Detect which cell encompasses the target text, then output its [X, Y] center coordinate. 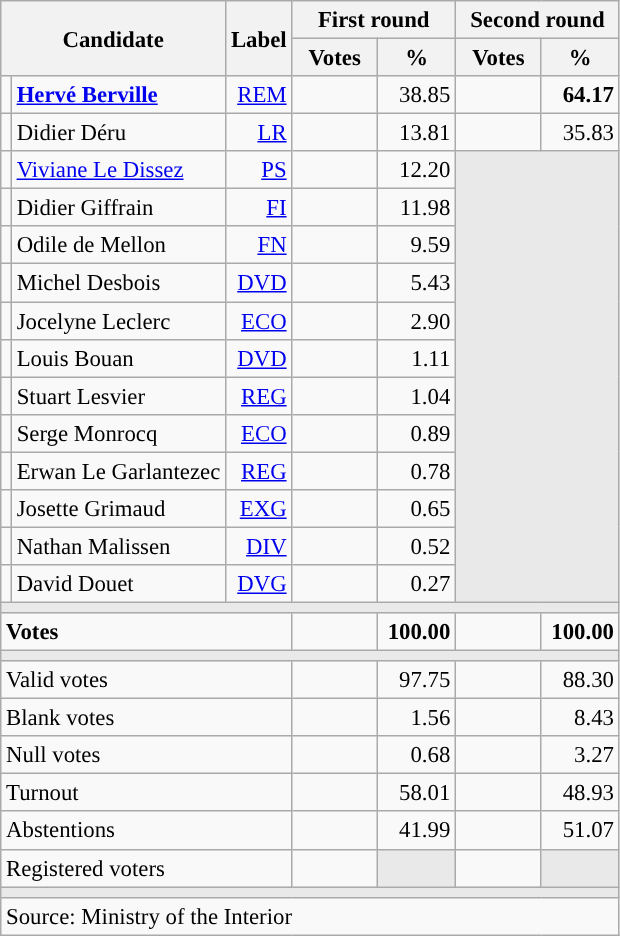
1.04 [416, 396]
0.78 [416, 471]
LR [259, 133]
Abstentions [146, 831]
13.81 [416, 133]
Second round [538, 20]
38.85 [416, 95]
64.17 [580, 95]
Candidate [114, 38]
9.59 [416, 245]
Source: Ministry of the Interior [310, 916]
Registered voters [146, 868]
Label [259, 38]
Louis Bouan [118, 358]
41.99 [416, 831]
88.30 [580, 680]
Stuart Lesvier [118, 396]
REM [259, 95]
Didier Giffrain [118, 208]
0.52 [416, 546]
Jocelyne Leclerc [118, 321]
Josette Grimaud [118, 509]
Viviane Le Dissez [118, 170]
35.83 [580, 133]
PS [259, 170]
5.43 [416, 283]
0.68 [416, 755]
48.93 [580, 793]
3.27 [580, 755]
0.89 [416, 433]
0.27 [416, 584]
Blank votes [146, 718]
1.56 [416, 718]
12.20 [416, 170]
11.98 [416, 208]
1.11 [416, 358]
Didier Déru [118, 133]
FI [259, 208]
51.07 [580, 831]
97.75 [416, 680]
Odile de Mellon [118, 245]
0.65 [416, 509]
Hervé Berville [118, 95]
Serge Monrocq [118, 433]
Erwan Le Garlantezec [118, 471]
Nathan Malissen [118, 546]
Valid votes [146, 680]
2.90 [416, 321]
Turnout [146, 793]
First round [374, 20]
Michel Desbois [118, 283]
DIV [259, 546]
8.43 [580, 718]
58.01 [416, 793]
Null votes [146, 755]
EXG [259, 509]
DVG [259, 584]
David Douet [118, 584]
FN [259, 245]
